Scan for the cell matching the given text and deliver its (x, y) coordinate at center. 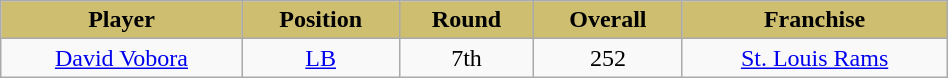
Round (466, 20)
LB (320, 58)
7th (466, 58)
Position (320, 20)
David Vobora (122, 58)
252 (608, 58)
Overall (608, 20)
Franchise (814, 20)
St. Louis Rams (814, 58)
Player (122, 20)
